Output the [X, Y] coordinate of the center of the cell containing the given text.  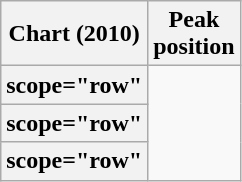
Chart (2010) [74, 34]
Peakposition [194, 34]
